From the cell containing the given text, extract its center point as [x, y] coordinate. 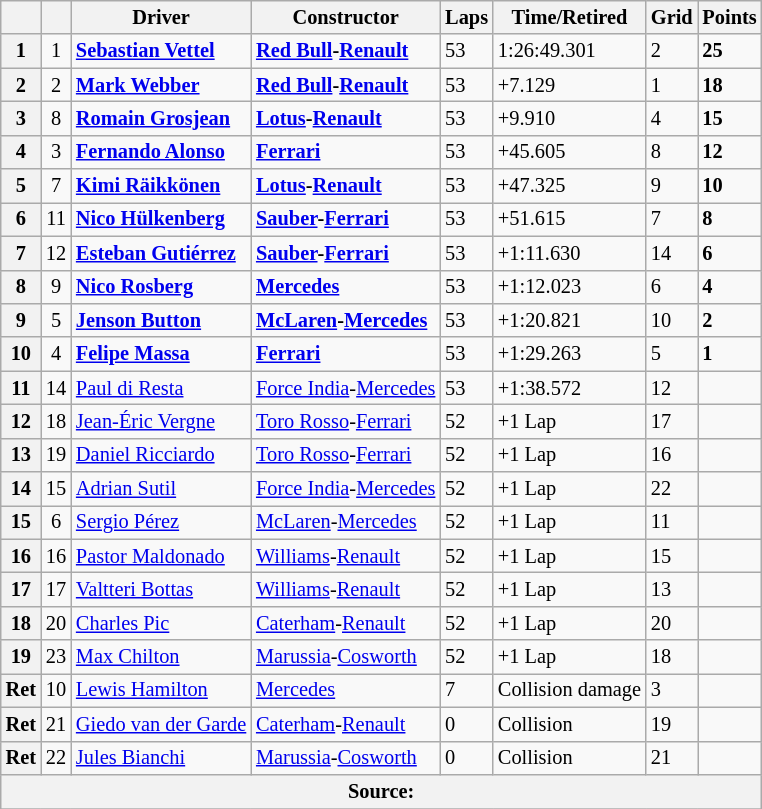
+1:38.572 [570, 388]
Jules Bianchi [161, 758]
+47.325 [570, 186]
Daniel Ricciardo [161, 455]
Constructor [346, 17]
Lewis Hamilton [161, 690]
Jenson Button [161, 320]
Jean-Éric Vergne [161, 421]
Nico Hülkenberg [161, 219]
Laps [466, 17]
+1:29.263 [570, 354]
+7.129 [570, 85]
+1:20.821 [570, 320]
Paul di Resta [161, 388]
+1:11.630 [570, 253]
Sebastian Vettel [161, 51]
1:26:49.301 [570, 51]
25 [730, 51]
Source: [382, 791]
Grid [672, 17]
23 [56, 657]
Giedo van der Garde [161, 724]
Collision damage [570, 690]
+9.910 [570, 118]
+45.605 [570, 152]
Sergio Pérez [161, 522]
Valtteri Bottas [161, 589]
Time/Retired [570, 17]
Felipe Massa [161, 354]
Esteban Gutiérrez [161, 253]
Mark Webber [161, 85]
Fernando Alonso [161, 152]
Points [730, 17]
Charles Pic [161, 623]
+1:12.023 [570, 287]
Nico Rosberg [161, 287]
Adrian Sutil [161, 489]
+51.615 [570, 219]
Kimi Räikkönen [161, 186]
Driver [161, 17]
Max Chilton [161, 657]
Pastor Maldonado [161, 556]
Romain Grosjean [161, 118]
